Detect which cell encompasses the target text, then output its [x, y] center coordinate. 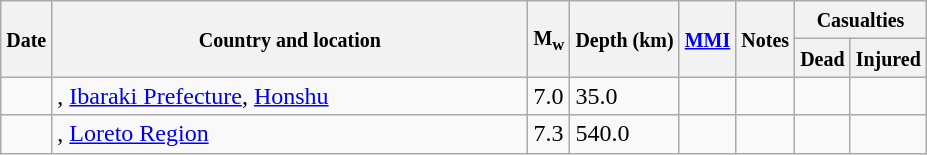
Notes [766, 39]
Country and location [290, 39]
Casualties [861, 20]
Date [26, 39]
Dead [823, 58]
Injured [888, 58]
MMI [708, 39]
540.0 [624, 134]
, Loreto Region [290, 134]
7.3 [549, 134]
Mw [549, 39]
Depth (km) [624, 39]
, Ibaraki Prefecture, Honshu [290, 96]
35.0 [624, 96]
7.0 [549, 96]
